Search for the cell housing the specified text and yield its (X, Y) center coordinate. 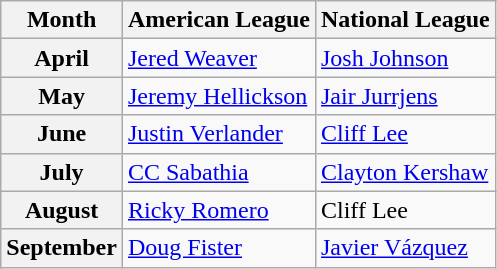
Clayton Kershaw (405, 172)
August (62, 210)
Javier Vázquez (405, 248)
May (62, 96)
National League (405, 20)
CC Sabathia (218, 172)
April (62, 58)
Ricky Romero (218, 210)
Jeremy Hellickson (218, 96)
Doug Fister (218, 248)
Jair Jurrjens (405, 96)
Month (62, 20)
June (62, 134)
Justin Verlander (218, 134)
July (62, 172)
American League (218, 20)
Jered Weaver (218, 58)
Josh Johnson (405, 58)
September (62, 248)
